From the cell containing the given text, extract its center point as (x, y) coordinate. 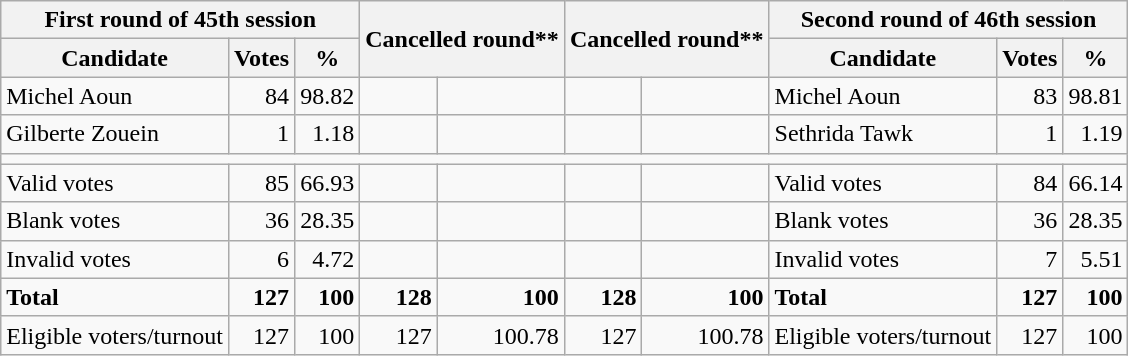
7 (1030, 259)
1.18 (328, 134)
Second round of 46th session (948, 20)
5.51 (1096, 259)
66.93 (328, 183)
1.19 (1096, 134)
66.14 (1096, 183)
Sethrida Tawk (883, 134)
83 (1030, 96)
6 (261, 259)
4.72 (328, 259)
85 (261, 183)
Gilberte Zouein (115, 134)
First round of 45th session (180, 20)
98.81 (1096, 96)
98.82 (328, 96)
